Return the [X, Y] coordinate for the center point of the cell that contains the specified text.  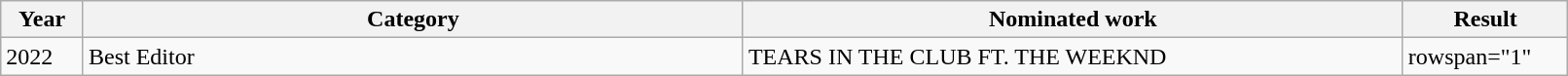
rowspan="1" [1485, 57]
2022 [43, 57]
Year [43, 19]
Nominated work [1073, 19]
Category [413, 19]
Result [1485, 19]
TEARS IN THE CLUB FT. THE WEEKND [1073, 57]
Best Editor [413, 57]
